Output the [x, y] coordinate of the center of the cell containing the given text.  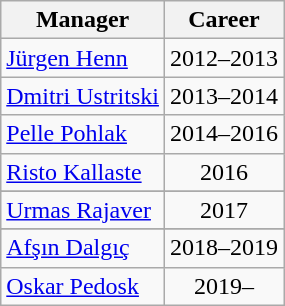
Manager [83, 20]
Risto Kallaste [83, 172]
2012–2013 [224, 58]
Dmitri Ustritski [83, 96]
2018–2019 [224, 248]
2016 [224, 172]
Afşın Dalgıç [83, 248]
Career [224, 20]
2019– [224, 286]
2014–2016 [224, 134]
2017 [224, 210]
Oskar Pedosk [83, 286]
2013–2014 [224, 96]
Pelle Pohlak [83, 134]
Jürgen Henn [83, 58]
Urmas Rajaver [83, 210]
